Find where the given text appears and provide that cell's center as (X, Y) coordinate. 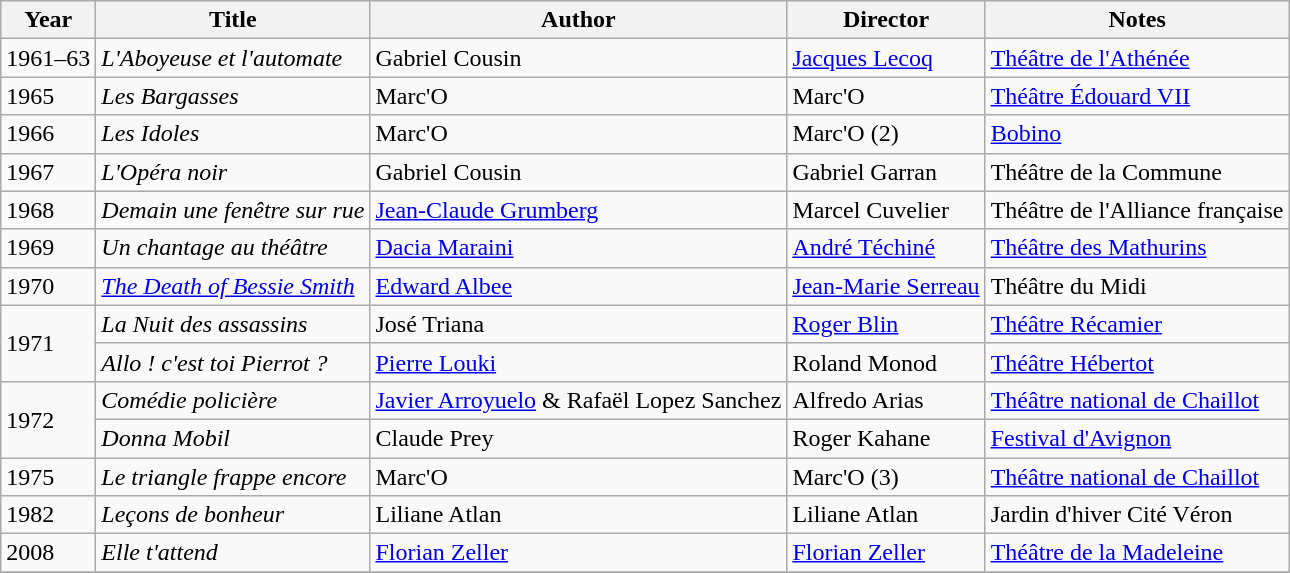
Dacia Maraini (578, 248)
Un chantage au théâtre (233, 248)
Théâtre de l'Alliance française (1137, 210)
Marc'O (3) (886, 477)
Marcel Cuvelier (886, 210)
Marc'O (2) (886, 134)
Edward Albee (578, 286)
Director (886, 20)
Festival d'Avignon (1137, 438)
Théâtre Hébertot (1137, 362)
1971 (48, 343)
Le triangle frappe encore (233, 477)
André Téchiné (886, 248)
Donna Mobil (233, 438)
Les Bargasses (233, 96)
1975 (48, 477)
Comédie policière (233, 400)
Gabriel Garran (886, 172)
1968 (48, 210)
Roger Kahane (886, 438)
1970 (48, 286)
Roland Monod (886, 362)
Bobino (1137, 134)
Demain une fenêtre sur rue (233, 210)
Théâtre du Midi (1137, 286)
Javier Arroyuelo & Rafaël Lopez Sanchez (578, 400)
1967 (48, 172)
2008 (48, 553)
Elle t'attend (233, 553)
Théâtre de l'Athénée (1137, 58)
Leçons de bonheur (233, 515)
Alfredo Arias (886, 400)
Author (578, 20)
1982 (48, 515)
Les Idoles (233, 134)
1965 (48, 96)
José Triana (578, 324)
L'Opéra noir (233, 172)
The Death of Bessie Smith (233, 286)
Claude Prey (578, 438)
Théâtre de la Madeleine (1137, 553)
Jean-Marie Serreau (886, 286)
1969 (48, 248)
Jardin d'hiver Cité Véron (1137, 515)
Théâtre Récamier (1137, 324)
Year (48, 20)
Jacques Lecoq (886, 58)
Roger Blin (886, 324)
Allo ! c'est toi Pierrot ? (233, 362)
Pierre Louki (578, 362)
Title (233, 20)
1966 (48, 134)
Théâtre de la Commune (1137, 172)
Jean-Claude Grumberg (578, 210)
Théâtre des Mathurins (1137, 248)
Notes (1137, 20)
1972 (48, 419)
1961–63 (48, 58)
Théâtre Édouard VII (1137, 96)
L'Aboyeuse et l'automate (233, 58)
La Nuit des assassins (233, 324)
